Locate the cell with the specified text and output its (X, Y) center coordinate. 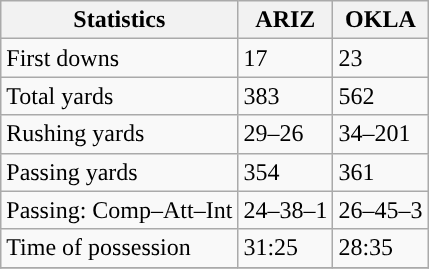
26–45–3 (380, 210)
29–26 (286, 134)
Total yards (120, 96)
Passing yards (120, 172)
24–38–1 (286, 210)
34–201 (380, 134)
OKLA (380, 20)
23 (380, 58)
28:35 (380, 248)
ARIZ (286, 20)
First downs (120, 58)
31:25 (286, 248)
Passing: Comp–Att–Int (120, 210)
562 (380, 96)
Statistics (120, 20)
383 (286, 96)
Rushing yards (120, 134)
354 (286, 172)
17 (286, 58)
361 (380, 172)
Time of possession (120, 248)
